Capture the cell that displays the provided text and extract its [X, Y] central coordinate. 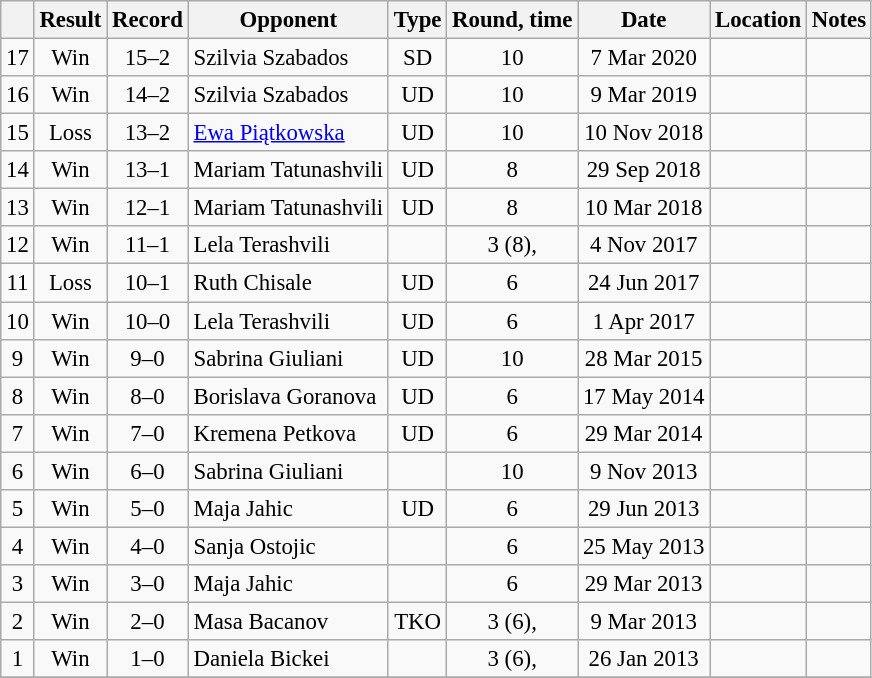
Masa Bacanov [288, 621]
9 [18, 358]
16 [18, 95]
15–2 [148, 58]
9 Nov 2013 [644, 471]
1–0 [148, 659]
6–0 [148, 471]
7–0 [148, 433]
Daniela Bickei [288, 659]
13 [18, 208]
12–1 [148, 208]
26 Jan 2013 [644, 659]
3–0 [148, 584]
Record [148, 20]
10–0 [148, 321]
Opponent [288, 20]
13–1 [148, 170]
17 May 2014 [644, 396]
9 Mar 2019 [644, 95]
4–0 [148, 546]
17 [18, 58]
2–0 [148, 621]
Result [70, 20]
14 [18, 170]
29 Mar 2013 [644, 584]
29 Mar 2014 [644, 433]
Location [758, 20]
TKO [417, 621]
11–1 [148, 245]
Kremena Petkova [288, 433]
Borislava Goranova [288, 396]
25 May 2013 [644, 546]
3 [18, 584]
Ewa Piątkowska [288, 133]
SD [417, 58]
28 Mar 2015 [644, 358]
14–2 [148, 95]
5 [18, 509]
8–0 [148, 396]
3 (8), [512, 245]
7 [18, 433]
Type [417, 20]
9–0 [148, 358]
29 Jun 2013 [644, 509]
Ruth Chisale [288, 283]
1 [18, 659]
Notes [838, 20]
Date [644, 20]
4 Nov 2017 [644, 245]
Sanja Ostojic [288, 546]
15 [18, 133]
10–1 [148, 283]
11 [18, 283]
9 Mar 2013 [644, 621]
Round, time [512, 20]
10 Mar 2018 [644, 208]
2 [18, 621]
4 [18, 546]
24 Jun 2017 [644, 283]
1 Apr 2017 [644, 321]
7 Mar 2020 [644, 58]
13–2 [148, 133]
5–0 [148, 509]
12 [18, 245]
10 Nov 2018 [644, 133]
29 Sep 2018 [644, 170]
